Identify which cell holds the provided text, then report its [x, y] central coordinate. 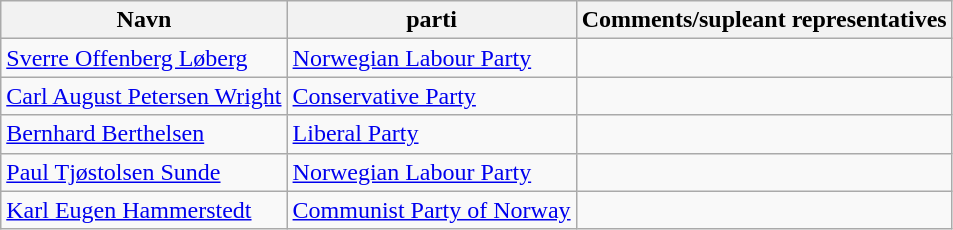
Sverre Offenberg Løberg [144, 58]
Comments/supleant representatives [764, 20]
Karl Eugen Hammerstedt [144, 210]
Liberal Party [432, 134]
Paul Tjøstolsen Sunde [144, 172]
Communist Party of Norway [432, 210]
Carl August Petersen Wright [144, 96]
parti [432, 20]
Bernhard Berthelsen [144, 134]
Navn [144, 20]
Conservative Party [432, 96]
